Search for the cell housing the specified text and yield its [X, Y] center coordinate. 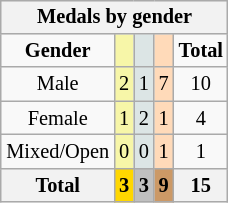
9 [164, 185]
4 [201, 118]
Mixed/Open [58, 152]
Male [58, 84]
Gender [58, 51]
15 [201, 185]
Female [58, 118]
7 [164, 84]
Medals by gender [114, 17]
10 [201, 84]
